From the cell containing the given text, extract its center point as [X, Y] coordinate. 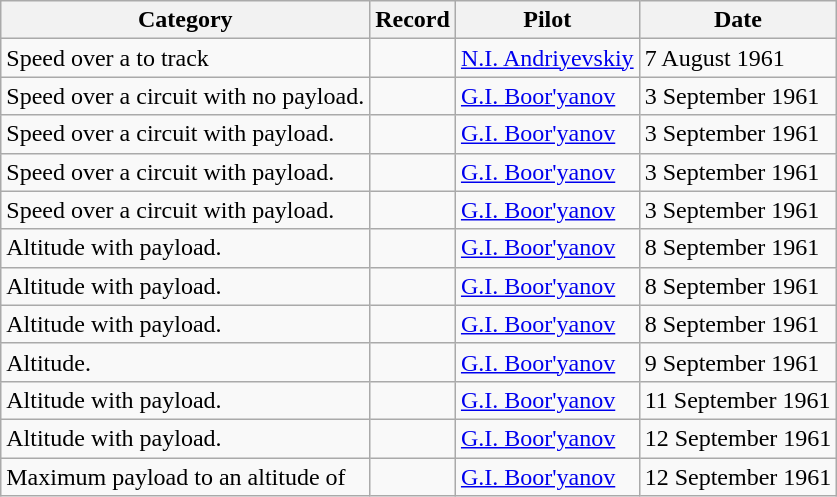
Maximum payload to an altitude of [186, 477]
N.I. Andriyevskiy [547, 58]
Speed over a to track [186, 58]
9 September 1961 [738, 362]
Speed over a circuit with no payload. [186, 96]
11 September 1961 [738, 400]
Record [413, 20]
Altitude. [186, 362]
Date [738, 20]
Category [186, 20]
Pilot [547, 20]
7 August 1961 [738, 58]
